For the text-containing cell, return its midpoint in [x, y] coordinate format. 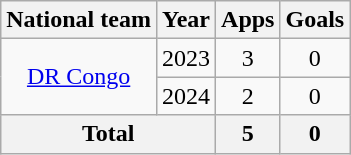
2024 [186, 96]
3 [248, 58]
2 [248, 96]
National team [79, 20]
2023 [186, 58]
5 [248, 134]
Goals [315, 20]
Apps [248, 20]
Total [108, 134]
DR Congo [79, 77]
Year [186, 20]
